Determine the (X, Y) coordinate at the center of the cell enclosing the given text.  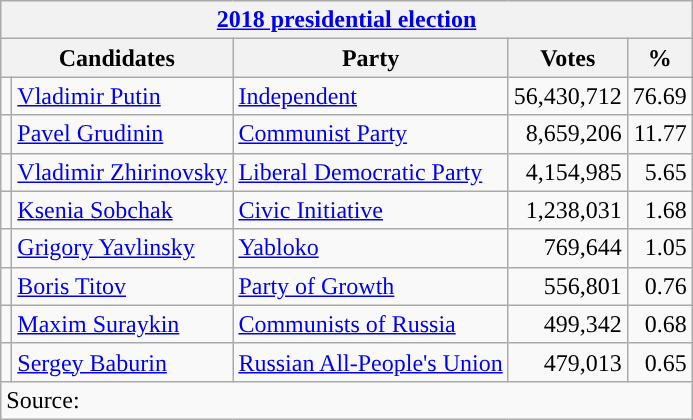
Votes (568, 58)
Maxim Suraykin (122, 324)
56,430,712 (568, 96)
556,801 (568, 286)
Vladimir Zhirinovsky (122, 172)
Communist Party (370, 134)
Source: (347, 400)
Yabloko (370, 248)
% (660, 58)
Grigory Yavlinsky (122, 248)
Ksenia Sobchak (122, 210)
1,238,031 (568, 210)
Russian All-People's Union (370, 362)
1.05 (660, 248)
Communists of Russia (370, 324)
Pavel Grudinin (122, 134)
499,342 (568, 324)
76.69 (660, 96)
11.77 (660, 134)
1.68 (660, 210)
Vladimir Putin (122, 96)
479,013 (568, 362)
769,644 (568, 248)
Boris Titov (122, 286)
2018 presidential election (347, 20)
Party (370, 58)
Party of Growth (370, 286)
0.65 (660, 362)
0.68 (660, 324)
Sergey Baburin (122, 362)
Candidates (117, 58)
5.65 (660, 172)
Independent (370, 96)
0.76 (660, 286)
Civic Initiative (370, 210)
Liberal Democratic Party (370, 172)
8,659,206 (568, 134)
4,154,985 (568, 172)
